Find where the given text appears and provide that cell's center as (x, y) coordinate. 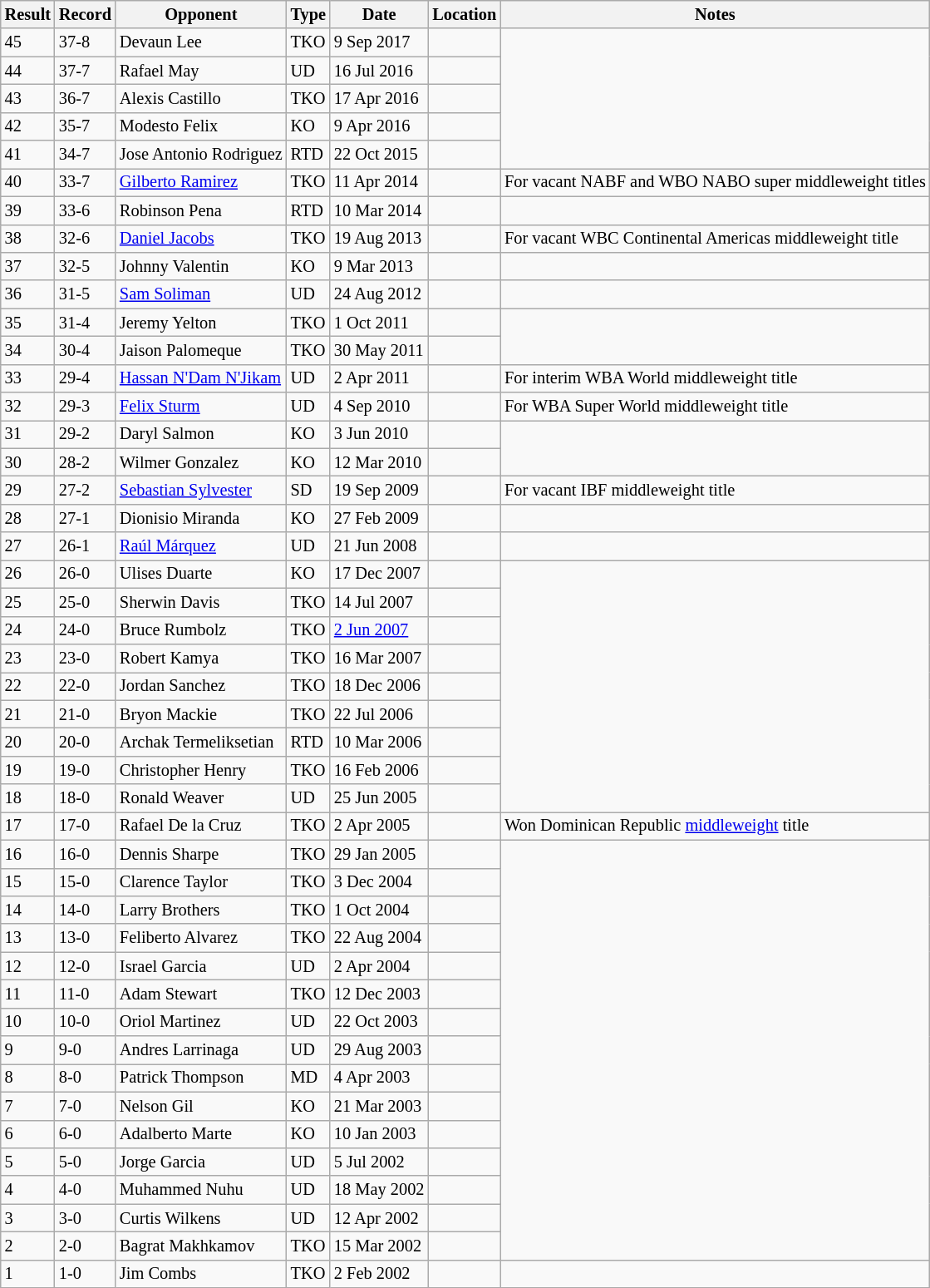
Daniel Jacobs (201, 239)
Wilmer Gonzalez (201, 462)
SD (308, 490)
12 Dec 2003 (379, 994)
37-7 (85, 71)
33-6 (85, 210)
Clarence Taylor (201, 882)
31 (28, 434)
Robinson Pena (201, 210)
12-0 (85, 966)
26-0 (85, 574)
4-0 (85, 1190)
Hassan N'Dam N'Jikam (201, 378)
25 (28, 602)
Devaun Lee (201, 42)
29 Aug 2003 (379, 1050)
12 Apr 2002 (379, 1218)
Jose Antonio Rodriguez (201, 155)
37 (28, 266)
15-0 (85, 882)
7 (28, 1106)
2-0 (85, 1246)
27 (28, 546)
29 Jan 2005 (379, 854)
Adalberto Marte (201, 1134)
Jaison Palomeque (201, 350)
10 (28, 1022)
31-5 (85, 294)
15 Mar 2002 (379, 1246)
8-0 (85, 1078)
3 Jun 2010 (379, 434)
27 Feb 2009 (379, 518)
21 Jun 2008 (379, 546)
11 (28, 994)
14-0 (85, 910)
Modesto Felix (201, 126)
10 Mar 2006 (379, 742)
Rafael May (201, 71)
11-0 (85, 994)
16 (28, 854)
Nelson Gil (201, 1106)
2 Apr 2005 (379, 826)
Johnny Valentin (201, 266)
22 Aug 2004 (379, 938)
3 Dec 2004 (379, 882)
10 Mar 2014 (379, 210)
1-0 (85, 1274)
20-0 (85, 742)
6-0 (85, 1134)
24 (28, 630)
Andres Larrinaga (201, 1050)
13-0 (85, 938)
12 Mar 2010 (379, 462)
36-7 (85, 98)
15 (28, 882)
5-0 (85, 1162)
12 (28, 966)
32-6 (85, 239)
Jim Combs (201, 1274)
40 (28, 182)
34 (28, 350)
Robert Kamya (201, 658)
Christopher Henry (201, 770)
Bagrat Makhkamov (201, 1246)
5 Jul 2002 (379, 1162)
Location (464, 14)
11 Apr 2014 (379, 182)
Raúl Márquez (201, 546)
45 (28, 42)
1 (28, 1274)
Result (28, 14)
9 Sep 2017 (379, 42)
Won Dominican Republic middleweight title (715, 826)
Felix Sturm (201, 407)
29-4 (85, 378)
23-0 (85, 658)
33-7 (85, 182)
28-2 (85, 462)
14 (28, 910)
4 Sep 2010 (379, 407)
For vacant IBF middleweight title (715, 490)
Archak Termeliksetian (201, 742)
Adam Stewart (201, 994)
19-0 (85, 770)
For interim WBA World middleweight title (715, 378)
18 May 2002 (379, 1190)
22 Oct 2003 (379, 1022)
Jeremy Yelton (201, 323)
Sam Soliman (201, 294)
9 Mar 2013 (379, 266)
Date (379, 14)
29-3 (85, 407)
16 Jul 2016 (379, 71)
31-4 (85, 323)
32-5 (85, 266)
33 (28, 378)
1 Oct 2011 (379, 323)
2 Jun 2007 (379, 630)
7-0 (85, 1106)
For WBA Super World middleweight title (715, 407)
43 (28, 98)
23 (28, 658)
26-1 (85, 546)
18-0 (85, 798)
21 (28, 714)
10 Jan 2003 (379, 1134)
Bryon Mackie (201, 714)
2 Apr 2011 (379, 378)
16 Mar 2007 (379, 658)
25 Jun 2005 (379, 798)
28 (28, 518)
Larry Brothers (201, 910)
24-0 (85, 630)
Record (85, 14)
Feliberto Alvarez (201, 938)
3-0 (85, 1218)
Opponent (201, 14)
Israel Garcia (201, 966)
30 (28, 462)
22 Jul 2006 (379, 714)
MD (308, 1078)
Ulises Duarte (201, 574)
Ronald Weaver (201, 798)
For vacant WBC Continental Americas middleweight title (715, 239)
2 (28, 1246)
4 (28, 1190)
17 Dec 2007 (379, 574)
Sebastian Sylvester (201, 490)
Dennis Sharpe (201, 854)
Rafael De la Cruz (201, 826)
24 Aug 2012 (379, 294)
18 (28, 798)
36 (28, 294)
Dionisio Miranda (201, 518)
For vacant NABF and WBO NABO super middleweight titles (715, 182)
Gilberto Ramirez (201, 182)
42 (28, 126)
16-0 (85, 854)
Patrick Thompson (201, 1078)
Jordan Sanchez (201, 686)
6 (28, 1134)
Alexis Castillo (201, 98)
29-2 (85, 434)
27-1 (85, 518)
13 (28, 938)
29 (28, 490)
20 (28, 742)
22 (28, 686)
19 (28, 770)
5 (28, 1162)
35-7 (85, 126)
41 (28, 155)
Notes (715, 14)
37-8 (85, 42)
34-7 (85, 155)
17 Apr 2016 (379, 98)
Curtis Wilkens (201, 1218)
27-2 (85, 490)
10-0 (85, 1022)
18 Dec 2006 (379, 686)
30-4 (85, 350)
38 (28, 239)
14 Jul 2007 (379, 602)
30 May 2011 (379, 350)
Bruce Rumbolz (201, 630)
21 Mar 2003 (379, 1106)
8 (28, 1078)
26 (28, 574)
19 Sep 2009 (379, 490)
16 Feb 2006 (379, 770)
32 (28, 407)
3 (28, 1218)
9-0 (85, 1050)
Type (308, 14)
1 Oct 2004 (379, 910)
22-0 (85, 686)
2 Apr 2004 (379, 966)
Jorge Garcia (201, 1162)
44 (28, 71)
25-0 (85, 602)
Sherwin Davis (201, 602)
9 (28, 1050)
9 Apr 2016 (379, 126)
19 Aug 2013 (379, 239)
Oriol Martinez (201, 1022)
17-0 (85, 826)
21-0 (85, 714)
17 (28, 826)
4 Apr 2003 (379, 1078)
39 (28, 210)
Muhammed Nuhu (201, 1190)
Daryl Salmon (201, 434)
2 Feb 2002 (379, 1274)
35 (28, 323)
22 Oct 2015 (379, 155)
